Capture the cell that displays the provided text and extract its [X, Y] central coordinate. 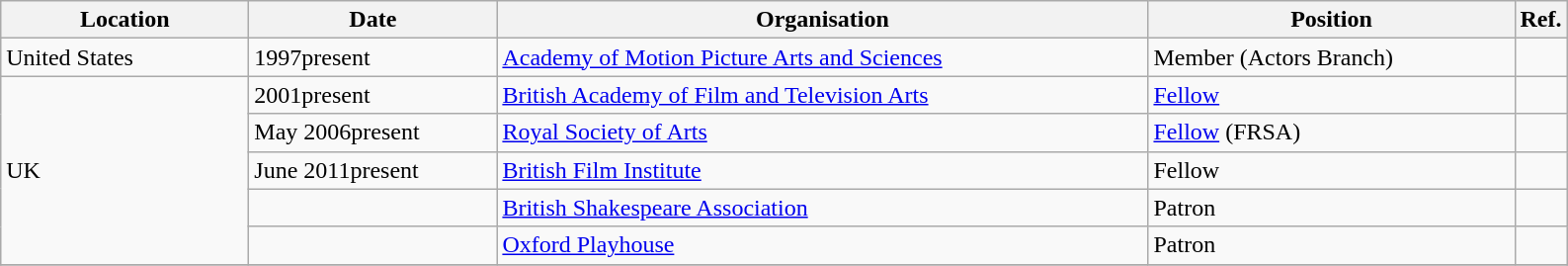
United States [124, 57]
UK [124, 170]
Ref. [1541, 20]
May 2006present [373, 133]
Location [124, 20]
1997present [373, 57]
Fellow (FRSA) [1332, 133]
Date [373, 20]
British Academy of Film and Television Arts [822, 95]
2001present [373, 95]
British Shakespeare Association [822, 208]
Oxford Playhouse [822, 245]
Royal Society of Arts [822, 133]
Organisation [822, 20]
British Film Institute [822, 170]
June 2011present [373, 170]
Member (Actors Branch) [1332, 57]
Position [1332, 20]
Academy of Motion Picture Arts and Sciences [822, 57]
